Locate the cell with the specified text and output its [X, Y] center coordinate. 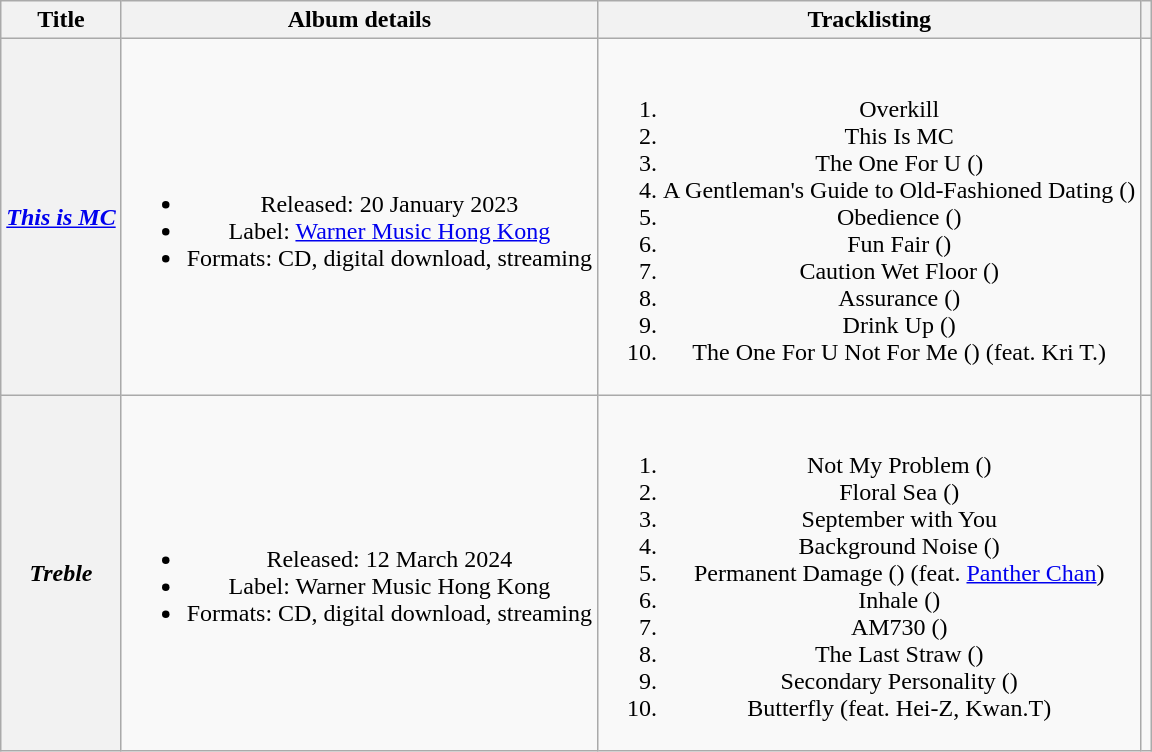
Tracklisting [870, 20]
Released: 20 January 2023Label: Warner Music Hong KongFormats: CD, digital download, streaming [359, 217]
This is MC [61, 217]
Title [61, 20]
Album details [359, 20]
Treble [61, 573]
Released: 12 March 2024Label: Warner Music Hong KongFormats: CD, digital download, streaming [359, 573]
